Find where the given text appears and provide that cell's center as [x, y] coordinate. 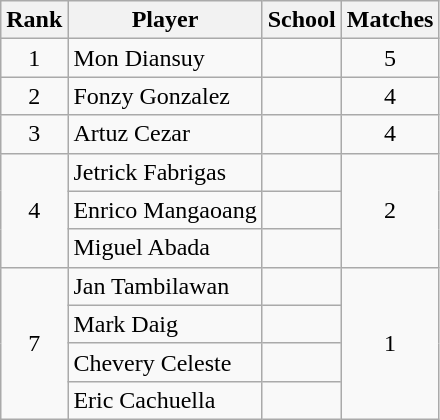
Mon Diansuy [165, 58]
Chevery Celeste [165, 362]
School [302, 20]
3 [34, 134]
Eric Cachuella [165, 400]
Miguel Abada [165, 248]
5 [390, 58]
Jan Tambilawan [165, 286]
Rank [34, 20]
7 [34, 343]
Player [165, 20]
Fonzy Gonzalez [165, 96]
Artuz Cezar [165, 134]
Enrico Mangaoang [165, 210]
Matches [390, 20]
Jetrick Fabrigas [165, 172]
Mark Daig [165, 324]
